Find where the given text appears and provide that cell's center as (x, y) coordinate. 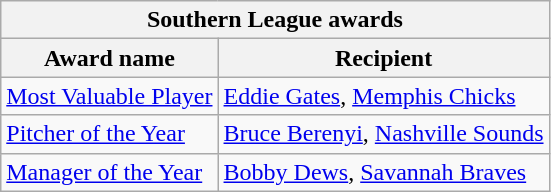
Pitcher of the Year (110, 134)
Southern League awards (275, 20)
Manager of the Year (110, 172)
Most Valuable Player (110, 96)
Recipient (384, 58)
Award name (110, 58)
Bobby Dews, Savannah Braves (384, 172)
Bruce Berenyi, Nashville Sounds (384, 134)
Eddie Gates, Memphis Chicks (384, 96)
